Extract the (x, y) coordinate from the center of the cell holding the provided text.  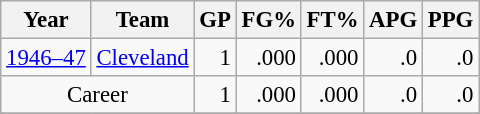
Team (142, 20)
PPG (450, 20)
APG (394, 20)
Year (46, 20)
Career (98, 95)
1946–47 (46, 58)
Cleveland (142, 58)
FG% (268, 20)
FT% (332, 20)
GP (215, 20)
